Extract the [X, Y] coordinate from the center of the cell holding the provided text.  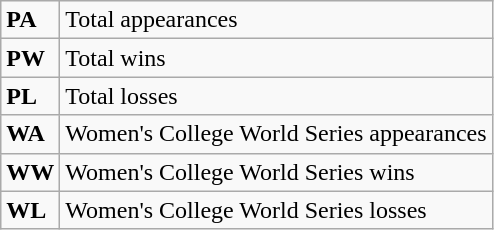
Total losses [276, 96]
PA [30, 20]
PW [30, 58]
Women's College World Series losses [276, 210]
WW [30, 172]
Total wins [276, 58]
WL [30, 210]
PL [30, 96]
WA [30, 134]
Women's College World Series wins [276, 172]
Women's College World Series appearances [276, 134]
Total appearances [276, 20]
